Determine the (x, y) coordinate at the center of the cell enclosing the given text.  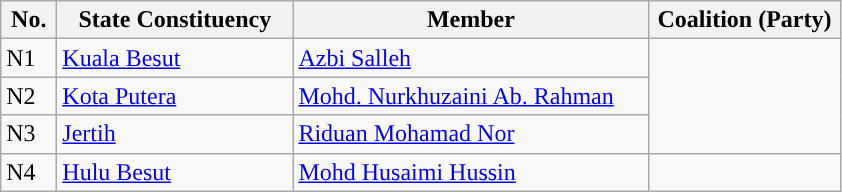
Hulu Besut (175, 172)
Azbi Salleh (471, 58)
Riduan Mohamad Nor (471, 134)
N1 (29, 58)
Member (471, 20)
N2 (29, 96)
Mohd Husaimi Hussin (471, 172)
Jertih (175, 134)
No. (29, 20)
N3 (29, 134)
State Constituency (175, 20)
N4 (29, 172)
Mohd. Nurkhuzaini Ab. Rahman (471, 96)
Coalition (Party) (744, 20)
Kota Putera (175, 96)
Kuala Besut (175, 58)
